Extract the [X, Y] coordinate from the center of the cell holding the provided text.  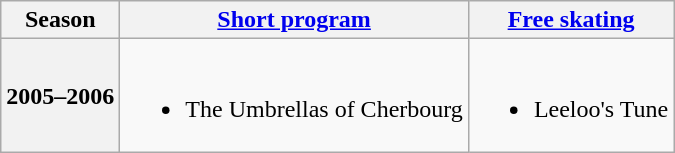
Leeloo's Tune [570, 96]
Free skating [570, 20]
Season [60, 20]
2005–2006 [60, 96]
Short program [294, 20]
The Umbrellas of Cherbourg [294, 96]
